Pinpoint the cell where the given text exists, returning its [x, y] midpoint coordinate. 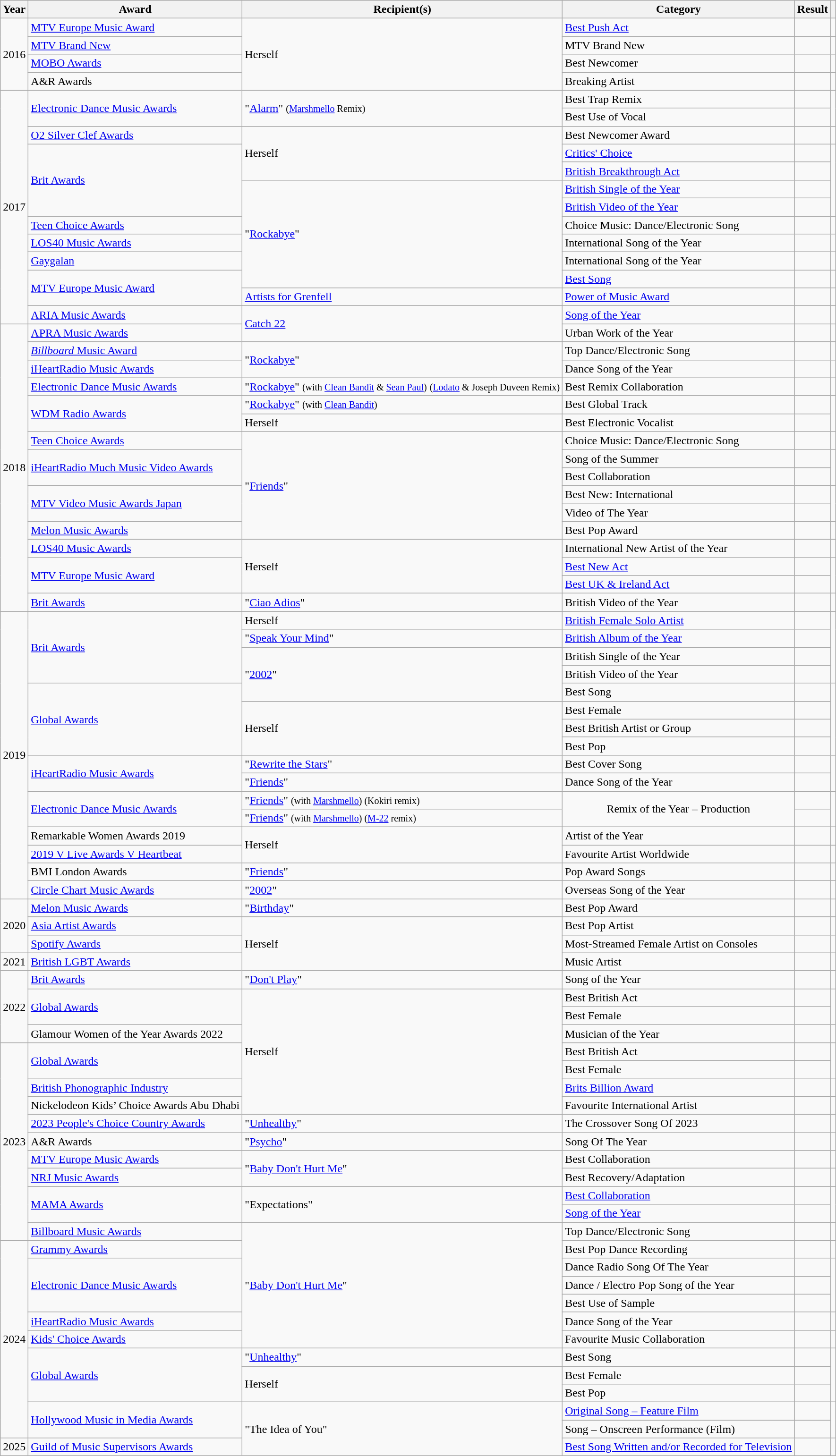
"Rewrite the Stars" [402, 764]
"Ciao Adios" [402, 602]
"The Idea of You" [402, 1429]
Power of Music Award [678, 297]
Gaygalan [135, 261]
2023 [14, 1142]
WDM Radio Awards [135, 414]
British Phonographic Industry [135, 1087]
Glamour Women of the Year Awards 2022 [135, 1033]
Video of The Year [678, 512]
NRJ Music Awards [135, 1177]
Recipient(s) [402, 9]
Best Cover Song [678, 764]
Music Artist [678, 962]
Artist of the Year [678, 836]
Remix of the Year – Production [678, 809]
"Rockabye" (with Clean Bandit & Sean Paul) (Lodato & Joseph Duveen Remix) [402, 387]
Song Of The Year [678, 1142]
2020 [14, 926]
Best Global Track [678, 405]
Grammy Awards [135, 1249]
Best Song Written and/or Recorded for Television [678, 1447]
Best Recovery/Adaptation [678, 1177]
British Female Solo Artist [678, 620]
Song – Onscreen Performance (Film) [678, 1429]
British Album of the Year [678, 638]
Best Push Act [678, 27]
Urban Work of the Year [678, 333]
2016 [14, 54]
British LGBT Awards [135, 962]
Artists for Grenfell [402, 297]
Best UK & Ireland Act [678, 584]
Hollywood Music in Media Awards [135, 1420]
Favourite Music Collaboration [678, 1339]
Billboard Music Award [135, 351]
Spotify Awards [135, 944]
2024 [14, 1339]
Award [135, 9]
Best Newcomer Award [678, 135]
Result [812, 9]
Musician of the Year [678, 1033]
Best Remix Collaboration [678, 387]
Best Newcomer [678, 63]
"Speak Your Mind" [402, 638]
Best Use of Sample [678, 1303]
Category [678, 9]
2021 [14, 962]
2022 [14, 1007]
2019 V Live Awards V Heartbeat [135, 854]
2025 [14, 1447]
MOBO Awards [135, 63]
2019 [14, 755]
Catch 22 [402, 324]
2017 [14, 207]
Song of the Summer [678, 458]
Best New Act [678, 567]
Best New: International [678, 494]
Overseas Song of the Year [678, 890]
Guild of Music Supervisors Awards [135, 1447]
MTV Video Music Awards Japan [135, 503]
"Friends" (with Marshmello) (Kokiri remix) [402, 800]
Asia Artist Awards [135, 926]
Year [14, 9]
Pop Award Songs [678, 872]
O2 Silver Clef Awards [135, 135]
Best Electronic Vocalist [678, 423]
Breaking Artist [678, 81]
Best Use of Vocal [678, 117]
Remarkable Women Awards 2019 [135, 836]
BMI London Awards [135, 872]
"Psycho" [402, 1142]
"Birthday" [402, 908]
ARIA Music Awards [135, 315]
Nickelodeon Kids’ Choice Awards Abu Dhabi [135, 1106]
Billboard Music Awards [135, 1231]
Circle Chart Music Awards [135, 890]
"Expectations" [402, 1204]
Dance / Electro Pop Song of the Year [678, 1285]
2023 People's Choice Country Awards [135, 1124]
The Crossover Song Of 2023 [678, 1124]
Dance Radio Song Of The Year [678, 1267]
APRA Music Awards [135, 333]
Best Trap Remix [678, 99]
Kids' Choice Awards [135, 1339]
"Rockabye" (with Clean Bandit) [402, 405]
International New Artist of the Year [678, 549]
2018 [14, 467]
Brits Billion Award [678, 1087]
Original Song – Feature Film [678, 1411]
Favourite Artist Worldwide [678, 854]
British Breakthrough Act [678, 171]
Best Pop Dance Recording [678, 1249]
Most-Streamed Female Artist on Consoles [678, 944]
Best British Artist or Group [678, 728]
"Don't Play" [402, 980]
iHeartRadio Much Music Video Awards [135, 467]
Best Pop Artist [678, 926]
"Alarm" (Marshmello Remix) [402, 108]
MAMA Awards [135, 1204]
Favourite International Artist [678, 1106]
"Friends" (with Marshmello) (M-22 remix) [402, 818]
Critics' Choice [678, 153]
MTV Europe Music Awards [135, 1160]
